Return the (x, y) coordinate for the center point of the cell that contains the specified text.  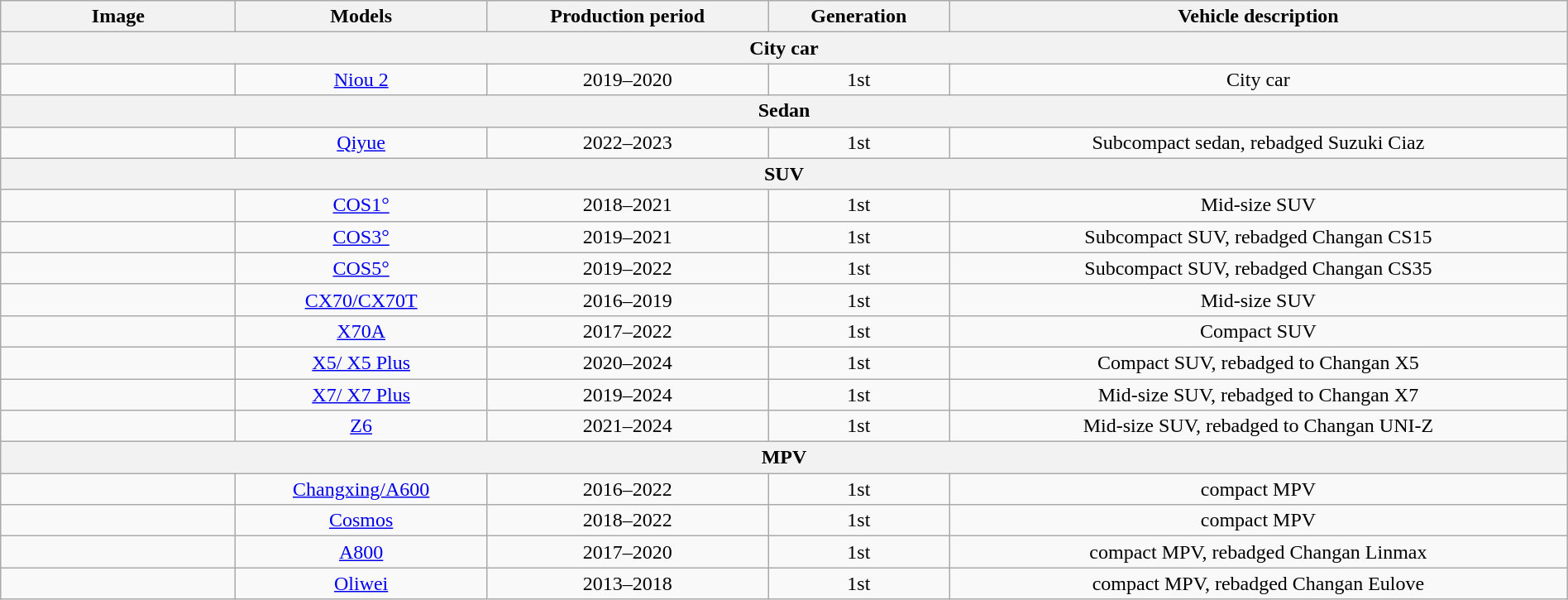
Mid-size SUV, rebadged to Changan UNI-Z (1259, 426)
2016–2022 (627, 489)
Production period (627, 17)
Sedan (784, 111)
CX70/CX70T (361, 300)
compact MPV, rebadged Changan Eulove (1259, 583)
COS3° (361, 237)
Subcompact sedan, rebadged Suzuki Ciaz (1259, 142)
X70A (361, 331)
Vehicle description (1259, 17)
Subcompact SUV, rebadged Changan CS15 (1259, 237)
Image (118, 17)
2020–2024 (627, 362)
Subcompact SUV, rebadged Changan CS35 (1259, 268)
Changxing/A600 (361, 489)
Cosmos (361, 521)
SUV (784, 174)
Z6 (361, 426)
Mid-size SUV, rebadged to Changan X7 (1259, 395)
Generation (858, 17)
2019–2024 (627, 395)
X7/ X7 Plus (361, 395)
COS1° (361, 205)
COS5° (361, 268)
2013–2018 (627, 583)
A800 (361, 552)
compact MPV, rebadged Changan Linmax (1259, 552)
2017–2020 (627, 552)
X5/ X5 Plus (361, 362)
Qiyue (361, 142)
2021–2024 (627, 426)
Niou 2 (361, 79)
Oliwei (361, 583)
2019–2022 (627, 268)
2019–2020 (627, 79)
2018–2022 (627, 521)
Compact SUV, rebadged to Changan X5 (1259, 362)
MPV (784, 458)
2017–2022 (627, 331)
2018–2021 (627, 205)
2016–2019 (627, 300)
2022–2023 (627, 142)
Models (361, 17)
2019–2021 (627, 237)
Compact SUV (1259, 331)
